Locate the cell with the specified text and output its [x, y] center coordinate. 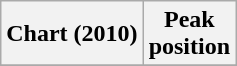
Chart (2010) [72, 34]
Peakposition [189, 34]
